Search for the cell housing the specified text and yield its (X, Y) center coordinate. 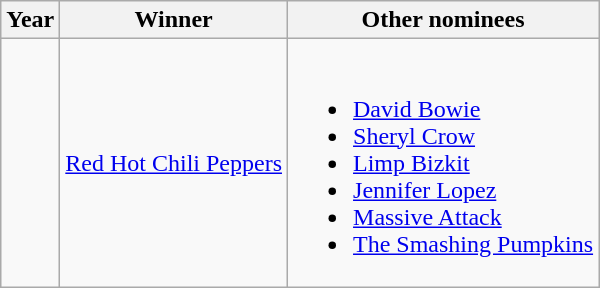
Red Hot Chili Peppers (174, 163)
David BowieSheryl CrowLimp BizkitJennifer LopezMassive AttackThe Smashing Pumpkins (444, 163)
Other nominees (444, 20)
Year (30, 20)
Winner (174, 20)
